Identify which cell holds the provided text, then report its [x, y] central coordinate. 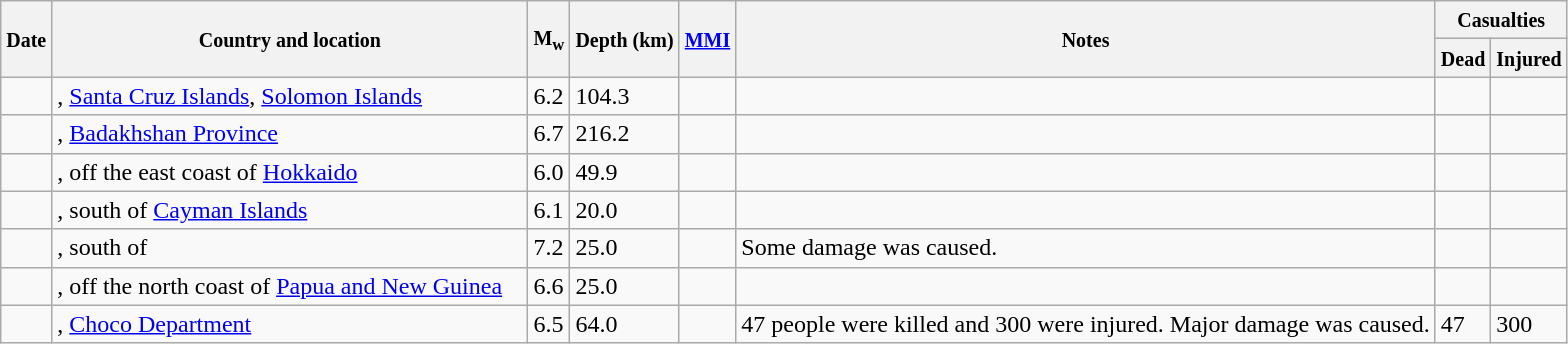
49.9 [624, 172]
47 [1463, 324]
, off the north coast of Papua and New Guinea [290, 286]
6.7 [549, 134]
104.3 [624, 96]
6.1 [549, 210]
Some damage was caused. [1086, 248]
Notes [1086, 39]
Country and location [290, 39]
6.0 [549, 172]
, off the east coast of Hokkaido [290, 172]
Dead [1463, 58]
, Badakhshan Province [290, 134]
7.2 [549, 248]
, south of Cayman Islands [290, 210]
, Choco Department [290, 324]
Casualties [1501, 20]
6.5 [549, 324]
Mw [549, 39]
, Santa Cruz Islands, Solomon Islands [290, 96]
6.2 [549, 96]
Injured [1529, 58]
MMI [708, 39]
47 people were killed and 300 were injured. Major damage was caused. [1086, 324]
64.0 [624, 324]
216.2 [624, 134]
6.6 [549, 286]
20.0 [624, 210]
Date [26, 39]
300 [1529, 324]
Depth (km) [624, 39]
, south of [290, 248]
